Return [X, Y] of the center of cell containing provided text 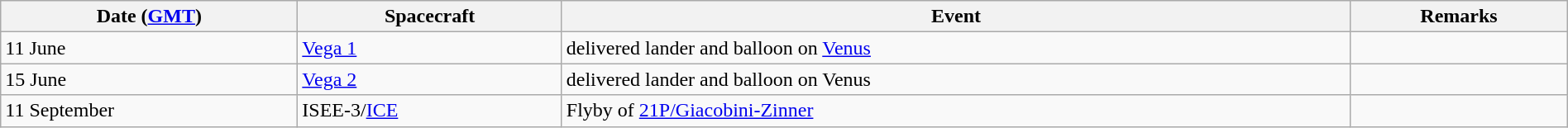
15 June [149, 79]
Spacecraft [430, 17]
Date (GMT) [149, 17]
Event [956, 17]
Remarks [1459, 17]
Flyby of 21P/Giacobini-Zinner [956, 111]
ISEE-3/ICE [430, 111]
Vega 2 [430, 79]
11 June [149, 48]
11 September [149, 111]
Vega 1 [430, 48]
